Pinpoint the cell where the given text exists, returning its [X, Y] midpoint coordinate. 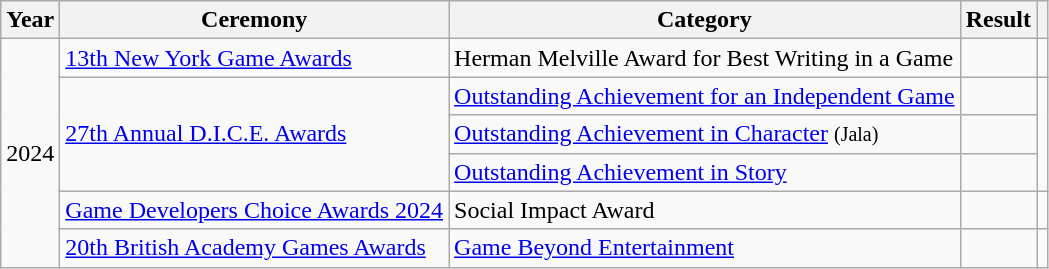
Outstanding Achievement in Story [705, 172]
27th Annual D.I.C.E. Awards [254, 134]
Outstanding Achievement for an Independent Game [705, 96]
2024 [30, 153]
Game Beyond Entertainment [705, 248]
Game Developers Choice Awards 2024 [254, 210]
13th New York Game Awards [254, 58]
Social Impact Award [705, 210]
Outstanding Achievement in Character (Jala) [705, 134]
Ceremony [254, 20]
Year [30, 20]
Result [998, 20]
20th British Academy Games Awards [254, 248]
Category [705, 20]
Herman Melville Award for Best Writing in a Game [705, 58]
